Return [x, y] of the center of cell containing provided text 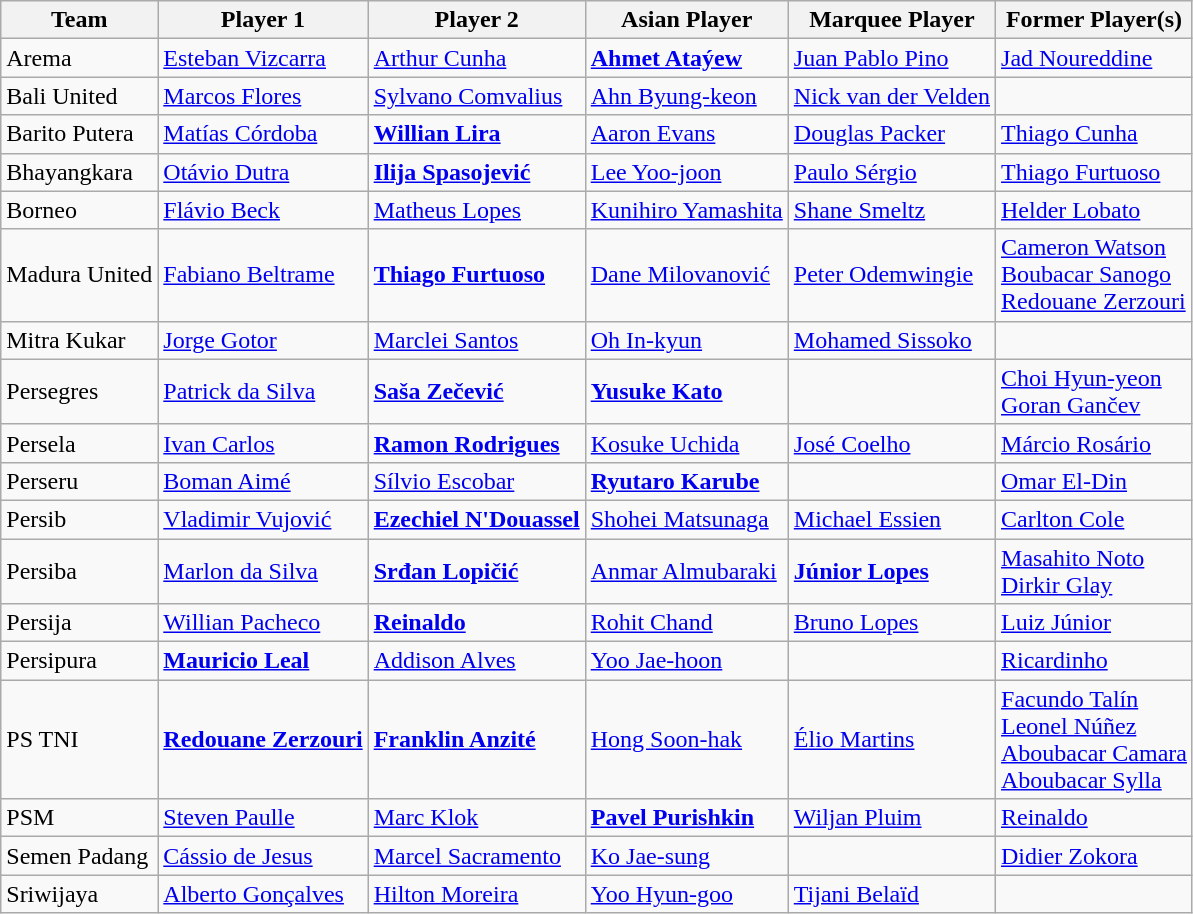
Júnior Lopes [892, 570]
Hong Soon-hak [686, 740]
Paulo Sérgio [892, 172]
Ryutaro Karube [686, 481]
Semen Padang [80, 856]
Esteban Vizcarra [263, 58]
Didier Zokora [1094, 856]
Bruno Lopes [892, 623]
Flávio Beck [263, 210]
Juan Pablo Pino [892, 58]
Kunihiro Yamashita [686, 210]
Ivan Carlos [263, 443]
Shohei Matsunaga [686, 519]
Willian Lira [476, 134]
Fabiano Beltrame [263, 275]
Jad Noureddine [1094, 58]
Persipura [80, 661]
Shane Smeltz [892, 210]
Persegres [80, 392]
Oh In-kyun [686, 340]
Persija [80, 623]
Redouane Zerzouri [263, 740]
Cameron Watson Boubacar Sanogo Redouane Zerzouri [1094, 275]
Yoo Jae-hoon [686, 661]
Patrick da Silva [263, 392]
Aaron Evans [686, 134]
Anmar Almubaraki [686, 570]
Thiago Cunha [1094, 134]
Marcos Flores [263, 96]
Márcio Rosário [1094, 443]
Marquee Player [892, 20]
Former Player(s) [1094, 20]
Michael Essien [892, 519]
Asian Player [686, 20]
Mitra Kukar [80, 340]
Player 1 [263, 20]
PS TNI [80, 740]
Mauricio Leal [263, 661]
Boman Aimé [263, 481]
Peter Odemwingie [892, 275]
Alberto Gonçalves [263, 894]
Sriwijaya [80, 894]
Persela [80, 443]
Hilton Moreira [476, 894]
Barito Putera [80, 134]
Ilija Spasojević [476, 172]
Player 2 [476, 20]
Mohamed Sissoko [892, 340]
Madura United [80, 275]
Dane Milovanović [686, 275]
Bhayangkara [80, 172]
Addison Alves [476, 661]
Ahmet Ataýew [686, 58]
Franklin Anzité [476, 740]
Marcel Sacramento [476, 856]
Cássio de Jesus [263, 856]
Ahn Byung-keon [686, 96]
Masahito Noto Dirkir Glay [1094, 570]
Team [80, 20]
Sílvio Escobar [476, 481]
Steven Paulle [263, 818]
Marclei Santos [476, 340]
Helder Lobato [1094, 210]
Wiljan Pluim [892, 818]
Ramon Rodrigues [476, 443]
Rohit Chand [686, 623]
Luiz Júnior [1094, 623]
Ezechiel N'Douassel [476, 519]
Perseru [80, 481]
Pavel Purishkin [686, 818]
Matías Córdoba [263, 134]
Otávio Dutra [263, 172]
Willian Pacheco [263, 623]
Lee Yoo-joon [686, 172]
Arema [80, 58]
Carlton Cole [1094, 519]
Marlon da Silva [263, 570]
PSM [80, 818]
Persib [80, 519]
Saša Zečević [476, 392]
Matheus Lopes [476, 210]
Tijani Belaïd [892, 894]
Srđan Lopičić [476, 570]
Ko Jae-sung [686, 856]
Facundo Talín Leonel Núñez Aboubacar Camara Aboubacar Sylla [1094, 740]
Sylvano Comvalius [476, 96]
Élio Martins [892, 740]
Borneo [80, 210]
Yoo Hyun-goo [686, 894]
Nick van der Velden [892, 96]
Douglas Packer [892, 134]
Omar El-Din [1094, 481]
Persiba [80, 570]
Ricardinho [1094, 661]
Yusuke Kato [686, 392]
Bali United [80, 96]
Marc Klok [476, 818]
Choi Hyun-yeon Goran Gančev [1094, 392]
José Coelho [892, 443]
Arthur Cunha [476, 58]
Vladimir Vujović [263, 519]
Jorge Gotor [263, 340]
Kosuke Uchida [686, 443]
